Find where the given text appears and provide that cell's center as [X, Y] coordinate. 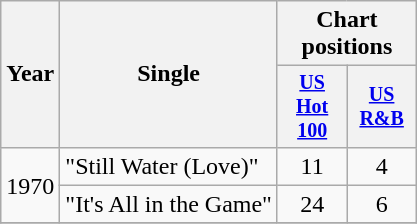
"It's All in the Game" [169, 204]
4 [382, 166]
USR&B [382, 106]
Year [30, 74]
24 [312, 204]
Chart positions [346, 34]
"Still Water (Love)" [169, 166]
Single [169, 74]
11 [312, 166]
USHot 100 [312, 106]
1970 [30, 185]
6 [382, 204]
